Extract the [x, y] coordinate from the center of the cell holding the provided text.  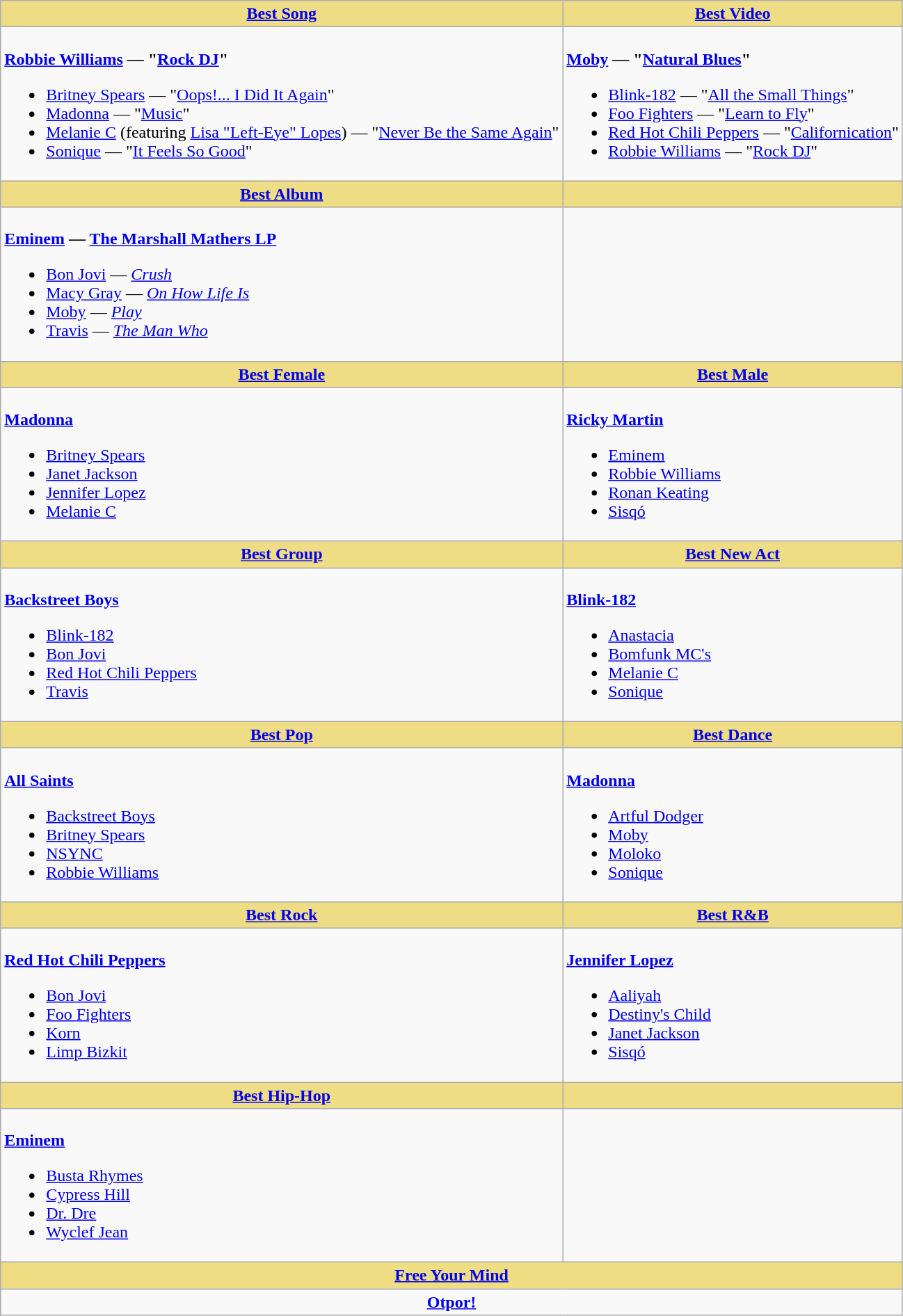
Jennifer LopezAaliyahDestiny's ChildJanet JacksonSisqó [733, 1004]
Best Group [282, 554]
Ricky MartinEminemRobbie WilliamsRonan KeatingSisqó [733, 465]
Best Male [733, 374]
Red Hot Chili PeppersBon JoviFoo FightersKornLimp Bizkit [282, 1004]
Best Hip-Hop [282, 1096]
Best Pop [282, 735]
Best Song [282, 14]
Best R&B [733, 915]
Otpor! [452, 1302]
Best Dance [733, 735]
Best New Act [733, 554]
All SaintsBackstreet BoysBritney SpearsNSYNCRobbie Williams [282, 825]
Blink-182AnastaciaBomfunk MC'sMelanie CSonique [733, 644]
MadonnaArtful DodgerMobyMolokoSonique [733, 825]
EminemBusta RhymesCypress HillDr. DreWyclef Jean [282, 1185]
Backstreet BoysBlink-182Bon JoviRed Hot Chili PeppersTravis [282, 644]
Best Female [282, 374]
Free Your Mind [452, 1276]
Best Rock [282, 915]
Best Album [282, 194]
MadonnaBritney SpearsJanet JacksonJennifer LopezMelanie C [282, 465]
Eminem — The Marshall Mathers LPBon Jovi — CrushMacy Gray — On How Life IsMoby — PlayTravis — The Man Who [282, 284]
Best Video [733, 14]
